Output the [X, Y] coordinate of the center of the cell containing the given text.  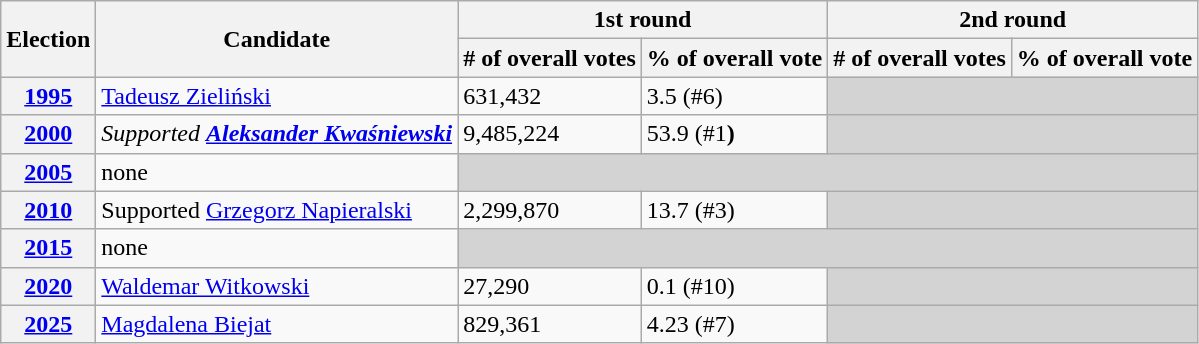
Waldemar Witkowski [277, 286]
1st round [643, 20]
Election [48, 39]
2025 [48, 324]
Candidate [277, 39]
Supported Aleksander Kwaśniewski [277, 134]
631,432 [550, 96]
9,485,224 [550, 134]
4.23 (#7) [734, 324]
2nd round [1013, 20]
3.5 (#6) [734, 96]
2005 [48, 172]
53.9 (#1) [734, 134]
2,299,870 [550, 210]
829,361 [550, 324]
2000 [48, 134]
Supported Grzegorz Napieralski [277, 210]
Magdalena Biejat [277, 324]
2015 [48, 248]
2020 [48, 286]
Tadeusz Zieliński [277, 96]
0.1 (#10) [734, 286]
13.7 (#3) [734, 210]
27,290 [550, 286]
1995 [48, 96]
2010 [48, 210]
